Identify which cell holds the provided text, then report its [x, y] central coordinate. 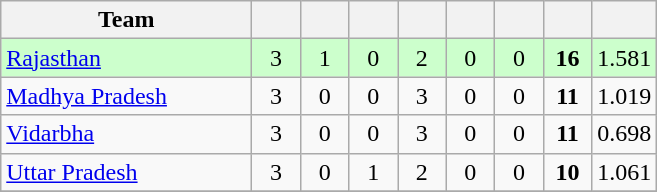
Uttar Pradesh [126, 172]
16 [568, 58]
1.581 [624, 58]
Madhya Pradesh [126, 96]
1.019 [624, 96]
1.061 [624, 172]
Vidarbha [126, 134]
10 [568, 172]
Rajasthan [126, 58]
0.698 [624, 134]
Team [126, 20]
